Scan for the cell matching the given text and deliver its [X, Y] coordinate at center. 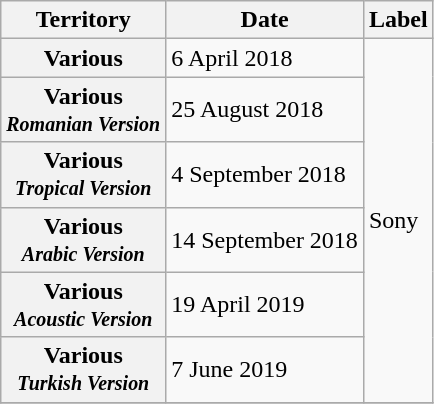
VariousRomanian Version [84, 110]
6 April 2018 [265, 58]
19 April 2019 [265, 304]
Sony [398, 220]
Label [398, 20]
Various [84, 58]
14 September 2018 [265, 240]
Date [265, 20]
4 September 2018 [265, 174]
VariousArabic Version [84, 240]
VariousTropical Version [84, 174]
VariousTurkish Version [84, 370]
Territory [84, 20]
7 June 2019 [265, 370]
VariousAcoustic Version [84, 304]
25 August 2018 [265, 110]
